Return [X, Y] of the center of cell containing provided text 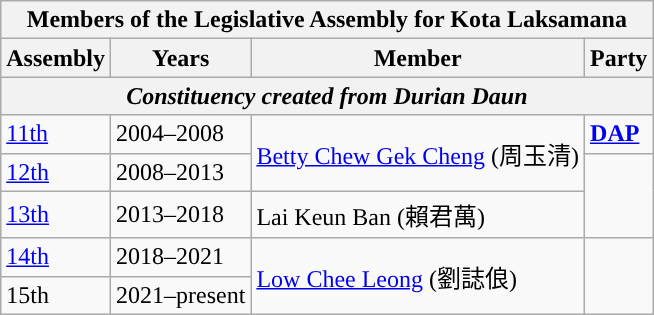
Assembly [56, 58]
11th [56, 134]
2018–2021 [180, 257]
2021–present [180, 295]
14th [56, 257]
2004–2008 [180, 134]
12th [56, 172]
Constituency created from Durian Daun [327, 96]
Party [619, 58]
13th [56, 214]
DAP [619, 134]
Low Chee Leong (劉誌俍) [418, 276]
2008–2013 [180, 172]
Member [418, 58]
Lai Keun Ban (賴君萬) [418, 214]
Betty Chew Gek Cheng (周玉清) [418, 153]
Members of the Legislative Assembly for Kota Laksamana [327, 20]
15th [56, 295]
2013–2018 [180, 214]
Years [180, 58]
